Locate the cell with the specified text and output its (x, y) center coordinate. 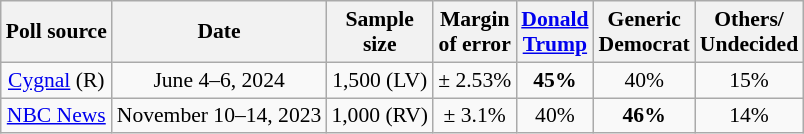
14% (749, 116)
NBC News (56, 116)
Others/Undecided (749, 32)
Samplesize (380, 32)
± 2.53% (474, 80)
Date (220, 32)
Poll source (56, 32)
± 3.1% (474, 116)
Cygnal (R) (56, 80)
November 10–14, 2023 (220, 116)
Marginof error (474, 32)
1,000 (RV) (380, 116)
15% (749, 80)
GenericDemocrat (644, 32)
1,500 (LV) (380, 80)
DonaldTrump (554, 32)
46% (644, 116)
45% (554, 80)
June 4–6, 2024 (220, 80)
